Capture the cell that displays the provided text and extract its [x, y] central coordinate. 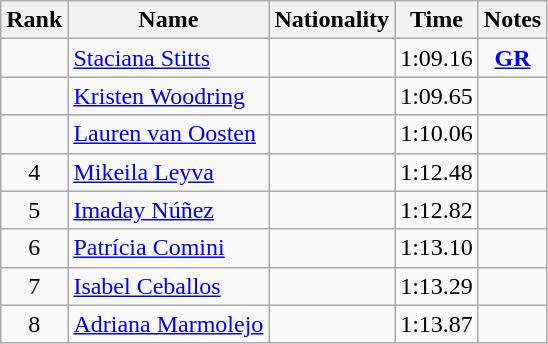
Mikeila Leyva [168, 172]
Adriana Marmolejo [168, 324]
Staciana Stitts [168, 58]
Lauren van Oosten [168, 134]
Imaday Núñez [168, 210]
1:13.29 [437, 286]
6 [34, 248]
1:09.65 [437, 96]
Nationality [332, 20]
Time [437, 20]
Name [168, 20]
Isabel Ceballos [168, 286]
1:10.06 [437, 134]
1:12.48 [437, 172]
8 [34, 324]
1:09.16 [437, 58]
1:12.82 [437, 210]
1:13.10 [437, 248]
5 [34, 210]
7 [34, 286]
Rank [34, 20]
1:13.87 [437, 324]
Kristen Woodring [168, 96]
Patrícia Comini [168, 248]
Notes [512, 20]
GR [512, 58]
4 [34, 172]
